Pinpoint the cell where the given text exists, returning its [x, y] midpoint coordinate. 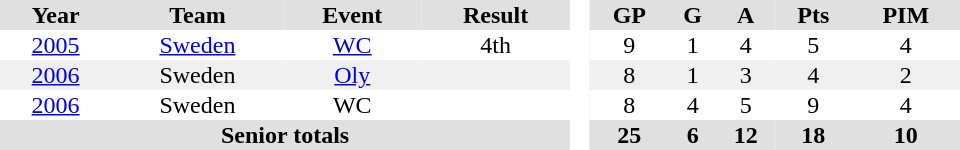
Team [197, 15]
18 [813, 135]
Event [352, 15]
G [692, 15]
Year [56, 15]
3 [746, 75]
Senior totals [285, 135]
Pts [813, 15]
25 [630, 135]
12 [746, 135]
A [746, 15]
PIM [906, 15]
Oly [352, 75]
10 [906, 135]
2005 [56, 45]
Result [496, 15]
2 [906, 75]
GP [630, 15]
6 [692, 135]
4th [496, 45]
